Scan for the cell matching the given text and deliver its [X, Y] coordinate at center. 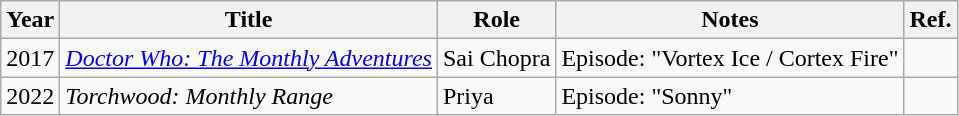
2017 [30, 58]
Episode: "Vortex Ice / Cortex Fire" [730, 58]
Episode: "Sonny" [730, 96]
Torchwood: Monthly Range [249, 96]
Year [30, 20]
Ref. [930, 20]
Priya [496, 96]
Role [496, 20]
Sai Chopra [496, 58]
2022 [30, 96]
Doctor Who: The Monthly Adventures [249, 58]
Title [249, 20]
Notes [730, 20]
